Locate the cell with the specified text and output its [x, y] center coordinate. 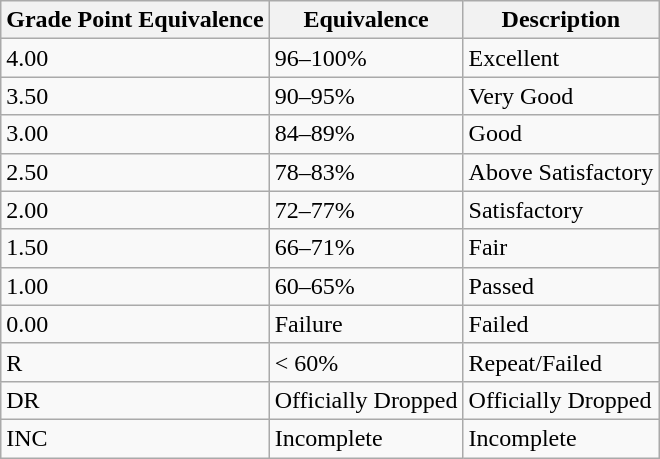
Passed [561, 286]
2.50 [135, 172]
Failed [561, 324]
3.00 [135, 134]
2.00 [135, 210]
1.00 [135, 286]
< 60% [366, 362]
84–89% [366, 134]
Equivalence [366, 20]
INC [135, 438]
90–95% [366, 96]
Very Good [561, 96]
60–65% [366, 286]
Above Satisfactory [561, 172]
Excellent [561, 58]
3.50 [135, 96]
Satisfactory [561, 210]
72–77% [366, 210]
66–71% [366, 248]
Failure [366, 324]
DR [135, 400]
0.00 [135, 324]
4.00 [135, 58]
96–100% [366, 58]
R [135, 362]
Fair [561, 248]
Repeat/Failed [561, 362]
Description [561, 20]
Grade Point Equivalence [135, 20]
1.50 [135, 248]
Good [561, 134]
78–83% [366, 172]
